Output the [x, y] coordinate of the center of the cell containing the given text.  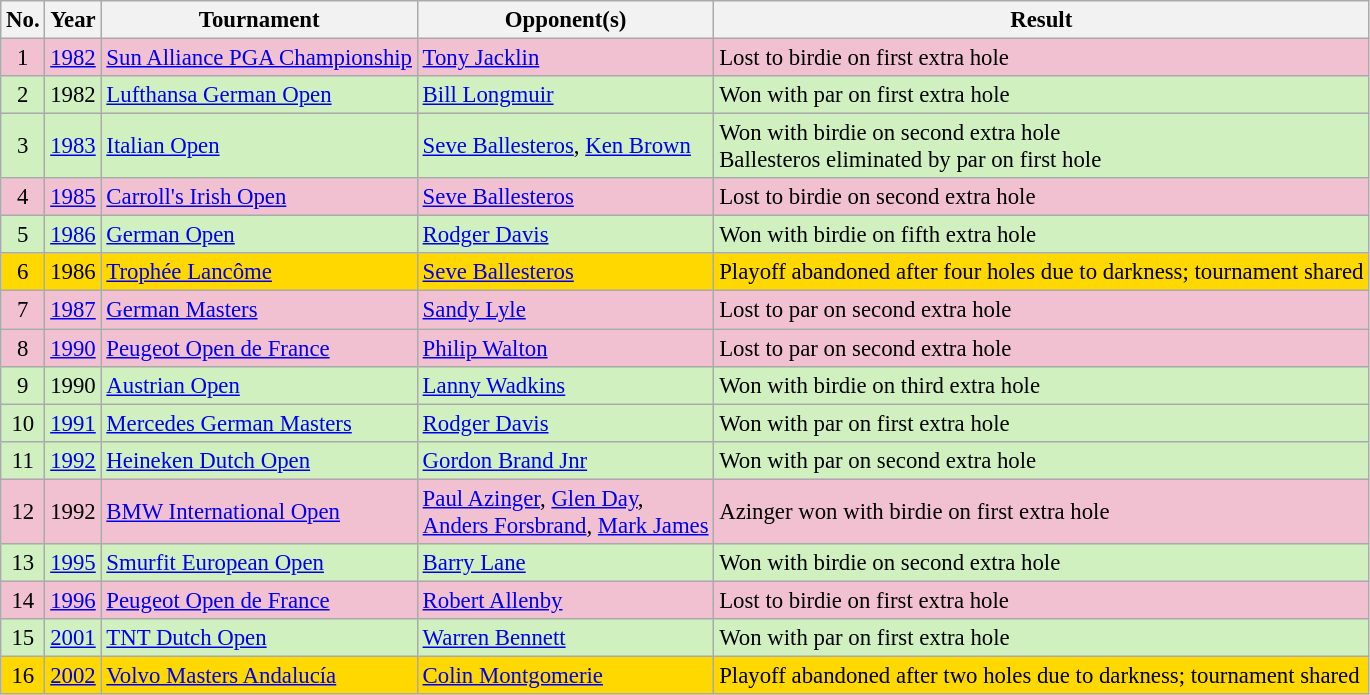
Gordon Brand Jnr [566, 460]
Carroll's Irish Open [259, 197]
Warren Bennett [566, 638]
German Masters [259, 310]
Sandy Lyle [566, 310]
Heineken Dutch Open [259, 460]
Tony Jacklin [566, 58]
15 [23, 638]
Azinger won with birdie on first extra hole [1042, 512]
1996 [73, 600]
Won with par on second extra hole [1042, 460]
Smurfit European Open [259, 563]
1985 [73, 197]
11 [23, 460]
Paul Azinger, Glen Day, Anders Forsbrand, Mark James [566, 512]
BMW International Open [259, 512]
Italian Open [259, 146]
Robert Allenby [566, 600]
10 [23, 423]
Colin Montgomerie [566, 675]
2001 [73, 638]
Result [1042, 20]
Won with birdie on second extra hole [1042, 563]
2002 [73, 675]
3 [23, 146]
14 [23, 600]
1995 [73, 563]
Austrian Open [259, 385]
1983 [73, 146]
5 [23, 235]
2 [23, 95]
Lost to birdie on second extra hole [1042, 197]
Seve Ballesteros, Ken Brown [566, 146]
Barry Lane [566, 563]
Lanny Wadkins [566, 385]
Opponent(s) [566, 20]
9 [23, 385]
16 [23, 675]
No. [23, 20]
7 [23, 310]
TNT Dutch Open [259, 638]
Playoff abandoned after four holes due to darkness; tournament shared [1042, 273]
Mercedes German Masters [259, 423]
Volvo Masters Andalucía [259, 675]
6 [23, 273]
Sun Alliance PGA Championship [259, 58]
German Open [259, 235]
Trophée Lancôme [259, 273]
8 [23, 348]
4 [23, 197]
1991 [73, 423]
Won with birdie on third extra hole [1042, 385]
1 [23, 58]
12 [23, 512]
13 [23, 563]
1987 [73, 310]
Tournament [259, 20]
Playoff abandoned after two holes due to darkness; tournament shared [1042, 675]
Bill Longmuir [566, 95]
Year [73, 20]
Won with birdie on fifth extra hole [1042, 235]
Won with birdie on second extra holeBallesteros eliminated by par on first hole [1042, 146]
Philip Walton [566, 348]
Lufthansa German Open [259, 95]
